Extract the (X, Y) coordinate from the center of the cell holding the provided text.  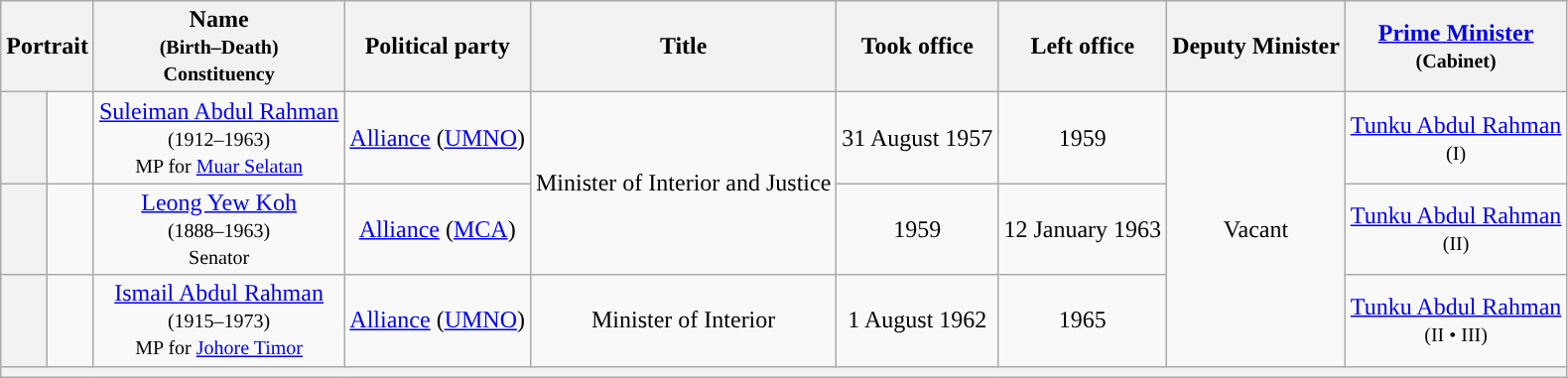
Alliance (MCA) (438, 229)
Leong Yew Koh(1888–1963)Senator (218, 229)
Title (683, 47)
Minister of Interior and Justice (683, 184)
Tunku Abdul Rahman(II) (1456, 229)
Ismail Abdul Rahman(1915–1973)MP for Johore Timor (218, 320)
Tunku Abdul Rahman(I) (1456, 138)
1 August 1962 (917, 320)
Deputy Minister (1256, 47)
Minister of Interior (683, 320)
Prime Minister(Cabinet) (1456, 47)
Left office (1083, 47)
Suleiman Abdul Rahman(1912–1963)MP for Muar Selatan (218, 138)
Name(Birth–Death)Constituency (218, 47)
12 January 1963 (1083, 229)
Political party (438, 47)
1965 (1083, 320)
Tunku Abdul Rahman(II • III) (1456, 320)
Portrait (48, 47)
Vacant (1256, 229)
31 August 1957 (917, 138)
Took office (917, 47)
